For the text-containing cell, return its midpoint in [x, y] coordinate format. 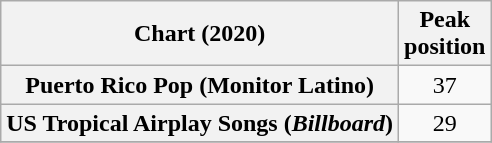
Chart (2020) [200, 34]
US Tropical Airplay Songs (Billboard) [200, 123]
37 [445, 85]
29 [445, 123]
Puerto Rico Pop (Monitor Latino) [200, 85]
Peakposition [445, 34]
